Return (x, y) of the center of cell containing provided text 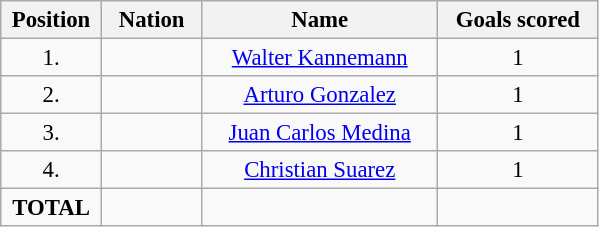
Nation (152, 20)
TOTAL (52, 208)
Name (320, 20)
Position (52, 20)
2. (52, 95)
Walter Kannemann (320, 58)
Goals scored (518, 20)
Christian Suarez (320, 170)
4. (52, 170)
Arturo Gonzalez (320, 95)
3. (52, 133)
Juan Carlos Medina (320, 133)
1. (52, 58)
